Output the (X, Y) coordinate of the center of the cell containing the given text.  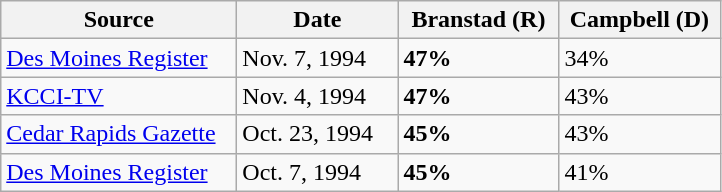
Date (318, 20)
34% (640, 58)
Oct. 7, 1994 (318, 172)
Source (119, 20)
Nov. 4, 1994 (318, 96)
Branstad (R) (478, 20)
Campbell (D) (640, 20)
Oct. 23, 1994 (318, 134)
KCCI-TV (119, 96)
Nov. 7, 1994 (318, 58)
41% (640, 172)
Cedar Rapids Gazette (119, 134)
